Provide the (x, y) coordinate of the cell's center where the given text is located.  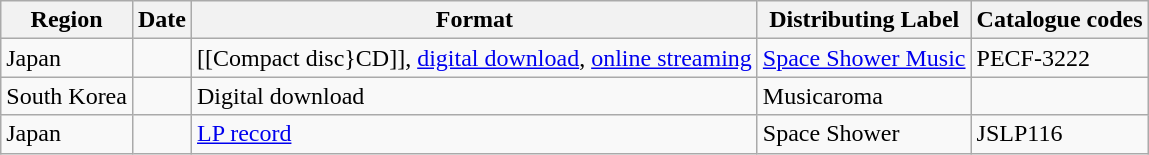
PECF-3222 (1060, 58)
Catalogue codes (1060, 20)
LP record (475, 134)
Distributing Label (864, 20)
JSLP116 (1060, 134)
South Korea (67, 96)
Space Shower Music (864, 58)
Region (67, 20)
Space Shower (864, 134)
Digital download (475, 96)
Format (475, 20)
[[Compact disc}CD]], digital download, online streaming (475, 58)
Date (162, 20)
Musicaroma (864, 96)
